Return [x, y] of the center of cell containing provided text 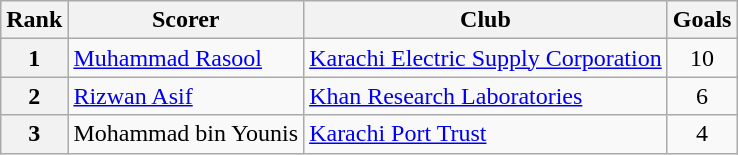
Rizwan Asif [186, 96]
2 [34, 96]
3 [34, 134]
Goals [702, 20]
Karachi Electric Supply Corporation [486, 58]
4 [702, 134]
Scorer [186, 20]
Rank [34, 20]
Mohammad bin Younis [186, 134]
Club [486, 20]
1 [34, 58]
Karachi Port Trust [486, 134]
Muhammad Rasool [186, 58]
6 [702, 96]
10 [702, 58]
Khan Research Laboratories [486, 96]
